Output the (X, Y) coordinate of the center of the cell containing the given text.  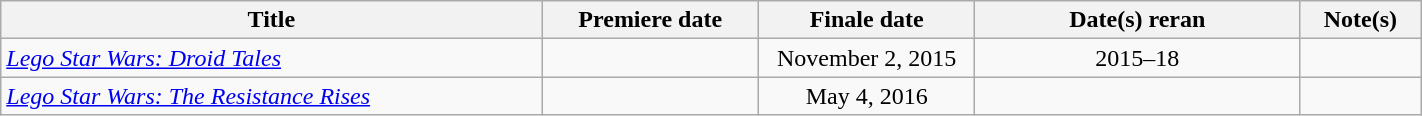
2015–18 (1138, 58)
May 4, 2016 (866, 96)
Note(s) (1361, 20)
Date(s) reran (1138, 20)
Title (272, 20)
November 2, 2015 (866, 58)
Lego Star Wars: Droid Tales (272, 58)
Premiere date (650, 20)
Lego Star Wars: The Resistance Rises (272, 96)
Finale date (866, 20)
